Find where the given text appears and provide that cell's center as [x, y] coordinate. 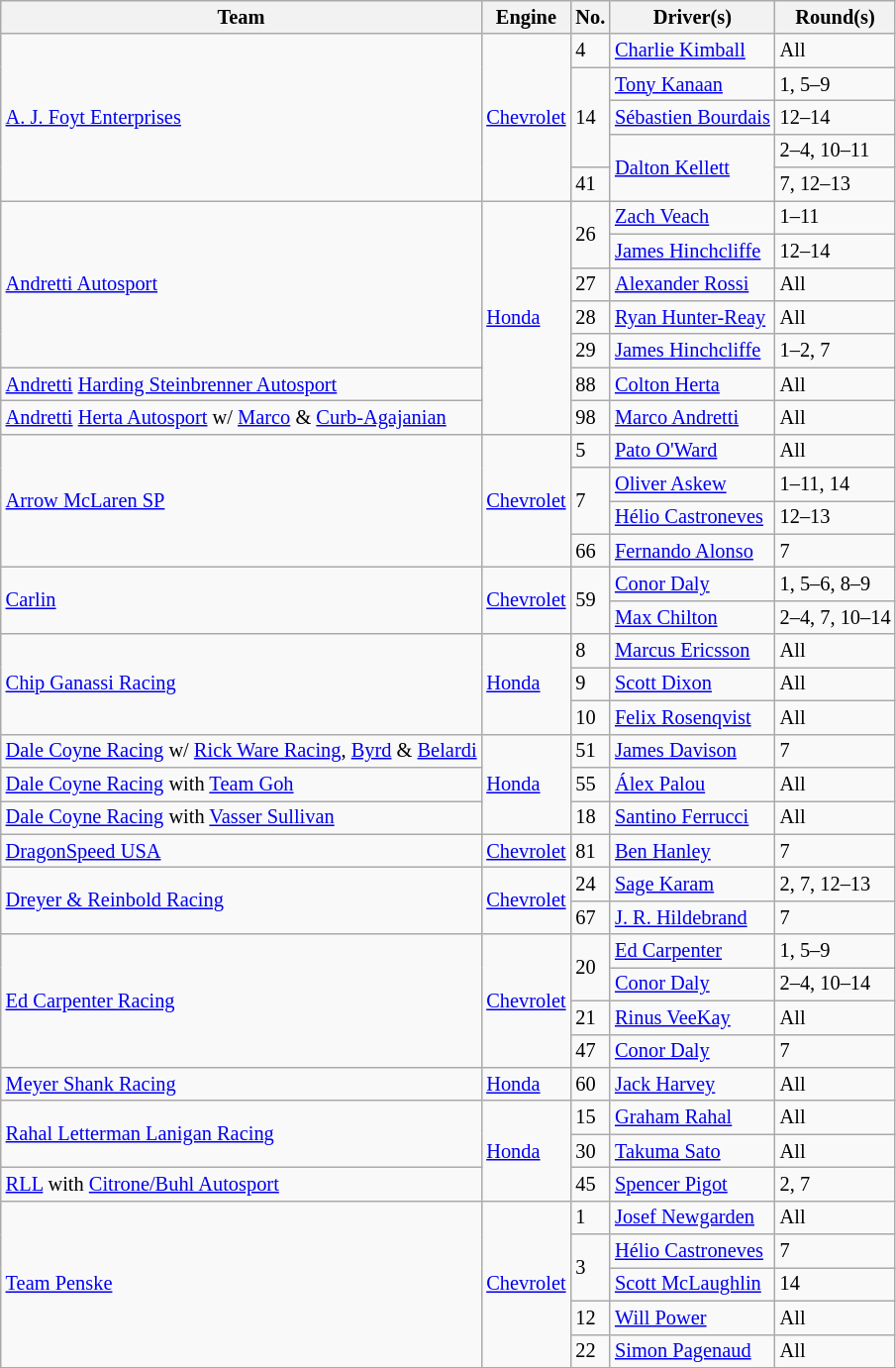
1, 5–6, 8–9 [836, 583]
A. J. Foyt Enterprises [242, 117]
Alexander Rossi [693, 284]
Josef Newgarden [693, 1217]
45 [590, 1184]
2–4, 10–11 [836, 151]
88 [590, 384]
Meyer Shank Racing [242, 1084]
Oliver Askew [693, 484]
Rinus VeeKay [693, 1017]
No. [590, 17]
Dalton Kellett [693, 166]
67 [590, 917]
Charlie Kimball [693, 51]
12–13 [836, 517]
Dale Coyne Racing with Vasser Sullivan [242, 817]
Felix Rosenqvist [693, 717]
1–11 [836, 217]
Arrow McLaren SP [242, 501]
66 [590, 551]
Ed Carpenter [693, 951]
5 [590, 451]
Carlin [242, 600]
Graham Rahal [693, 1117]
Tony Kanaan [693, 84]
27 [590, 284]
Ryan Hunter-Reay [693, 317]
28 [590, 317]
Dreyer & Reinbold Racing [242, 899]
James Davison [693, 751]
15 [590, 1117]
3 [590, 1268]
Spencer Pigot [693, 1184]
Zach Veach [693, 217]
Andretti Autosport [242, 283]
Rahal Letterman Lanigan Racing [242, 1133]
1–11, 14 [836, 484]
Team [242, 17]
21 [590, 1017]
Sébastien Bourdais [693, 117]
26 [590, 234]
Jack Harvey [693, 1084]
30 [590, 1151]
Marco Andretti [693, 417]
Will Power [693, 1317]
Santino Ferrucci [693, 817]
2, 7 [836, 1184]
24 [590, 884]
60 [590, 1084]
Ed Carpenter Racing [242, 1000]
Marcus Ericsson [693, 651]
22 [590, 1351]
1–2, 7 [836, 351]
10 [590, 717]
41 [590, 184]
Engine [526, 17]
Dale Coyne Racing w/ Rick Ware Racing, Byrd & Belardi [242, 751]
Pato O'Ward [693, 451]
Chip Ganassi Racing [242, 684]
Driver(s) [693, 17]
29 [590, 351]
Álex Palou [693, 784]
DragonSpeed USA [242, 851]
Colton Herta [693, 384]
Andretti Harding Steinbrenner Autosport [242, 384]
Andretti Herta Autosport w/ Marco & Curb-Agajanian [242, 417]
4 [590, 51]
2–4, 7, 10–14 [836, 617]
Takuma Sato [693, 1151]
55 [590, 784]
47 [590, 1051]
J. R. Hildebrand [693, 917]
Ben Hanley [693, 851]
20 [590, 967]
98 [590, 417]
51 [590, 751]
Sage Karam [693, 884]
1 [590, 1217]
Scott Dixon [693, 684]
RLL with Citrone/Buhl Autosport [242, 1184]
81 [590, 851]
9 [590, 684]
7, 12–13 [836, 184]
Max Chilton [693, 617]
8 [590, 651]
Scott McLaughlin [693, 1284]
Dale Coyne Racing with Team Goh [242, 784]
2, 7, 12–13 [836, 884]
Team Penske [242, 1284]
12 [590, 1317]
59 [590, 600]
Round(s) [836, 17]
Fernando Alonso [693, 551]
18 [590, 817]
2–4, 10–14 [836, 984]
Simon Pagenaud [693, 1351]
